Extract the (X, Y) coordinate from the center of the cell holding the provided text.  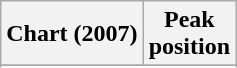
Chart (2007) (72, 34)
Peak position (189, 34)
